Output the [X, Y] coordinate of the center of the cell containing the given text.  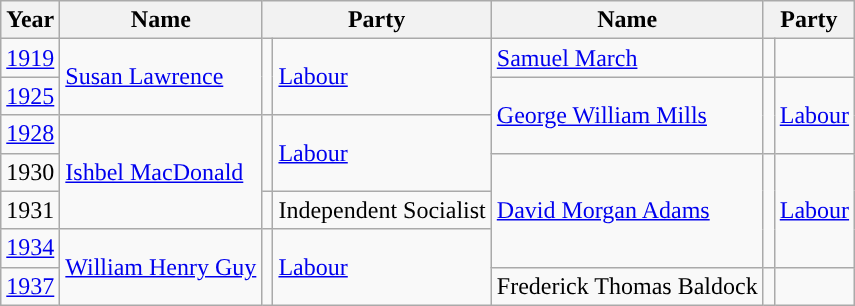
David Morgan Adams [627, 210]
1937 [30, 286]
1919 [30, 58]
George William Mills [627, 115]
Samuel March [627, 58]
Ishbel MacDonald [161, 172]
1934 [30, 248]
1931 [30, 210]
Susan Lawrence [161, 77]
Frederick Thomas Baldock [627, 286]
Year [30, 20]
1925 [30, 96]
William Henry Guy [161, 267]
1928 [30, 134]
Independent Socialist [382, 210]
1930 [30, 172]
